Locate the cell with the specified text and output its (x, y) center coordinate. 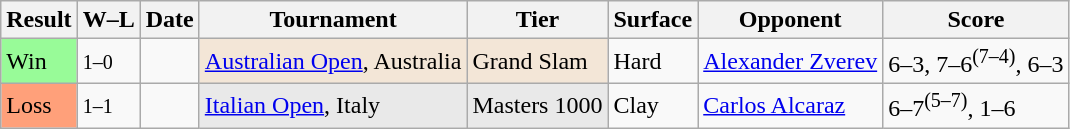
6–3, 7–6(7–4), 6–3 (976, 62)
W–L (108, 20)
Opponent (790, 20)
Carlos Alcaraz (790, 106)
1–1 (108, 106)
6–7(5–7), 1–6 (976, 106)
Tier (538, 20)
Tournament (333, 20)
Result (39, 20)
Win (39, 62)
Surface (653, 20)
Hard (653, 62)
Masters 1000 (538, 106)
Grand Slam (538, 62)
Australian Open, Australia (333, 62)
Loss (39, 106)
Italian Open, Italy (333, 106)
Date (170, 20)
1–0 (108, 62)
Alexander Zverev (790, 62)
Score (976, 20)
Clay (653, 106)
